Detect which cell encompasses the target text, then output its (x, y) center coordinate. 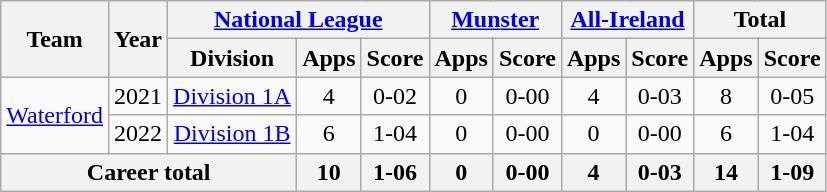
Division 1A (232, 96)
2021 (138, 96)
0-05 (792, 96)
Division 1B (232, 134)
0-02 (395, 96)
14 (726, 172)
Total (760, 20)
1-06 (395, 172)
All-Ireland (627, 20)
Career total (149, 172)
2022 (138, 134)
10 (329, 172)
Year (138, 39)
Waterford (55, 115)
Division (232, 58)
National League (298, 20)
1-09 (792, 172)
Team (55, 39)
Munster (495, 20)
8 (726, 96)
